Provide the [X, Y] coordinate of the cell's center where the given text is located.  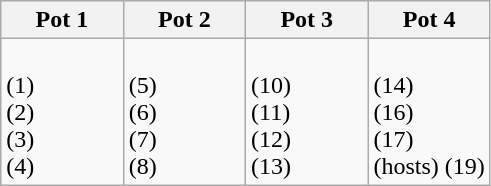
(14) (16) (17) (hosts) (19) [429, 112]
(1) (2) (3) (4) [62, 112]
Pot 4 [429, 20]
(10) (11) (12) (13) [307, 112]
Pot 2 [184, 20]
Pot 1 [62, 20]
Pot 3 [307, 20]
(5) (6) (7) (8) [184, 112]
